Locate the cell with the specified text and output its [x, y] center coordinate. 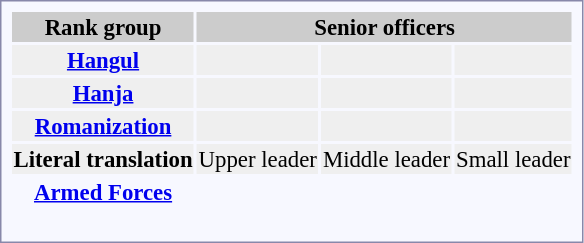
Armed Forces [103, 192]
Senior officers [384, 27]
Romanization [103, 126]
Small leader [514, 159]
Hanja [103, 93]
Literal translation [103, 159]
Upper leader [258, 159]
Middle leader [386, 159]
Hangul [103, 60]
Rank group [103, 27]
